Identify which cell holds the provided text, then report its [X, Y] central coordinate. 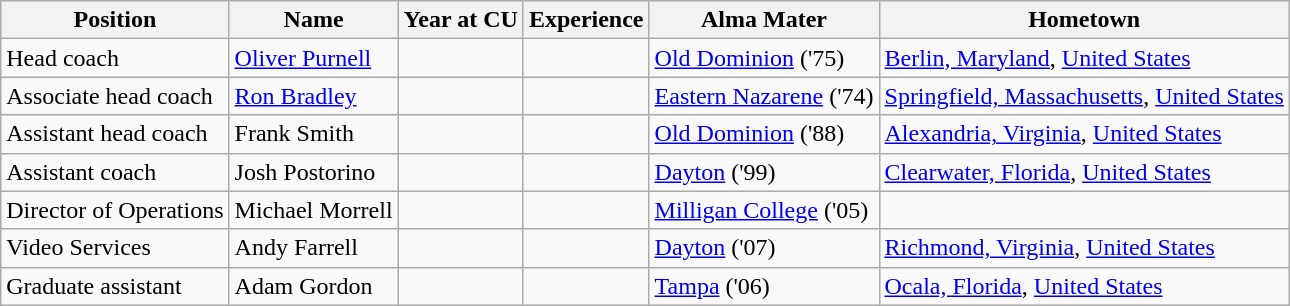
Ocala, Florida, United States [1084, 286]
Andy Farrell [314, 248]
Springfield, Massachusetts, United States [1084, 96]
Eastern Nazarene ('74) [764, 96]
Assistant coach [115, 172]
Experience [586, 20]
Berlin, Maryland, United States [1084, 58]
Video Services [115, 248]
Clearwater, Florida, United States [1084, 172]
Graduate assistant [115, 286]
Dayton ('07) [764, 248]
Dayton ('99) [764, 172]
Director of Operations [115, 210]
Assistant head coach [115, 134]
Richmond, Virginia, United States [1084, 248]
Old Dominion ('75) [764, 58]
Milligan College ('05) [764, 210]
Tampa ('06) [764, 286]
Frank Smith [314, 134]
Josh Postorino [314, 172]
Name [314, 20]
Associate head coach [115, 96]
Year at CU [460, 20]
Old Dominion ('88) [764, 134]
Adam Gordon [314, 286]
Position [115, 20]
Alexandria, Virginia, United States [1084, 134]
Ron Bradley [314, 96]
Oliver Purnell [314, 58]
Alma Mater [764, 20]
Michael Morrell [314, 210]
Head coach [115, 58]
Hometown [1084, 20]
